Locate the cell with the specified text and output its (X, Y) center coordinate. 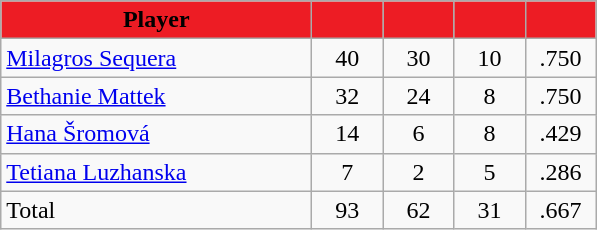
.429 (560, 134)
31 (490, 210)
24 (418, 96)
2 (418, 172)
62 (418, 210)
32 (348, 96)
14 (348, 134)
93 (348, 210)
Total (156, 210)
30 (418, 58)
5 (490, 172)
.286 (560, 172)
40 (348, 58)
Player (156, 20)
.667 (560, 210)
7 (348, 172)
Tetiana Luzhanska (156, 172)
Bethanie Mattek (156, 96)
Hana Šromová (156, 134)
Milagros Sequera (156, 58)
6 (418, 134)
10 (490, 58)
